From the cell containing the given text, extract its center point as [X, Y] coordinate. 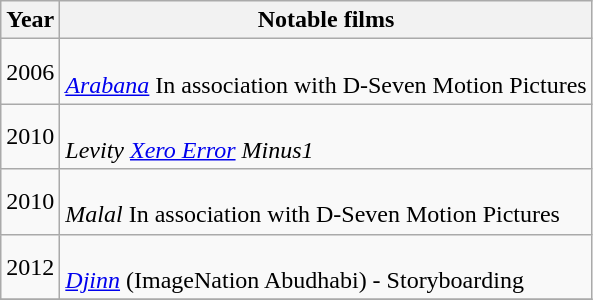
2012 [30, 266]
Malal In association with D-Seven Motion Pictures [326, 202]
2006 [30, 72]
Djinn (ImageNation Abudhabi) - Storyboarding [326, 266]
Notable films [326, 20]
Arabana In association with D-Seven Motion Pictures [326, 72]
Year [30, 20]
Levity Xero Error Minus1 [326, 136]
